Return (x, y) of the center of cell containing provided text 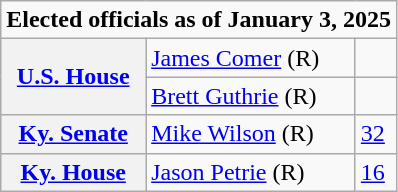
Jason Petrie (R) (251, 172)
James Comer (R) (251, 58)
32 (376, 134)
16 (376, 172)
U.S. House (74, 77)
Ky. Senate (74, 134)
Elected officials as of January 3, 2025 (199, 20)
Mike Wilson (R) (251, 134)
Ky. House (74, 172)
Brett Guthrie (R) (251, 96)
